Detect which cell encompasses the target text, then output its [x, y] center coordinate. 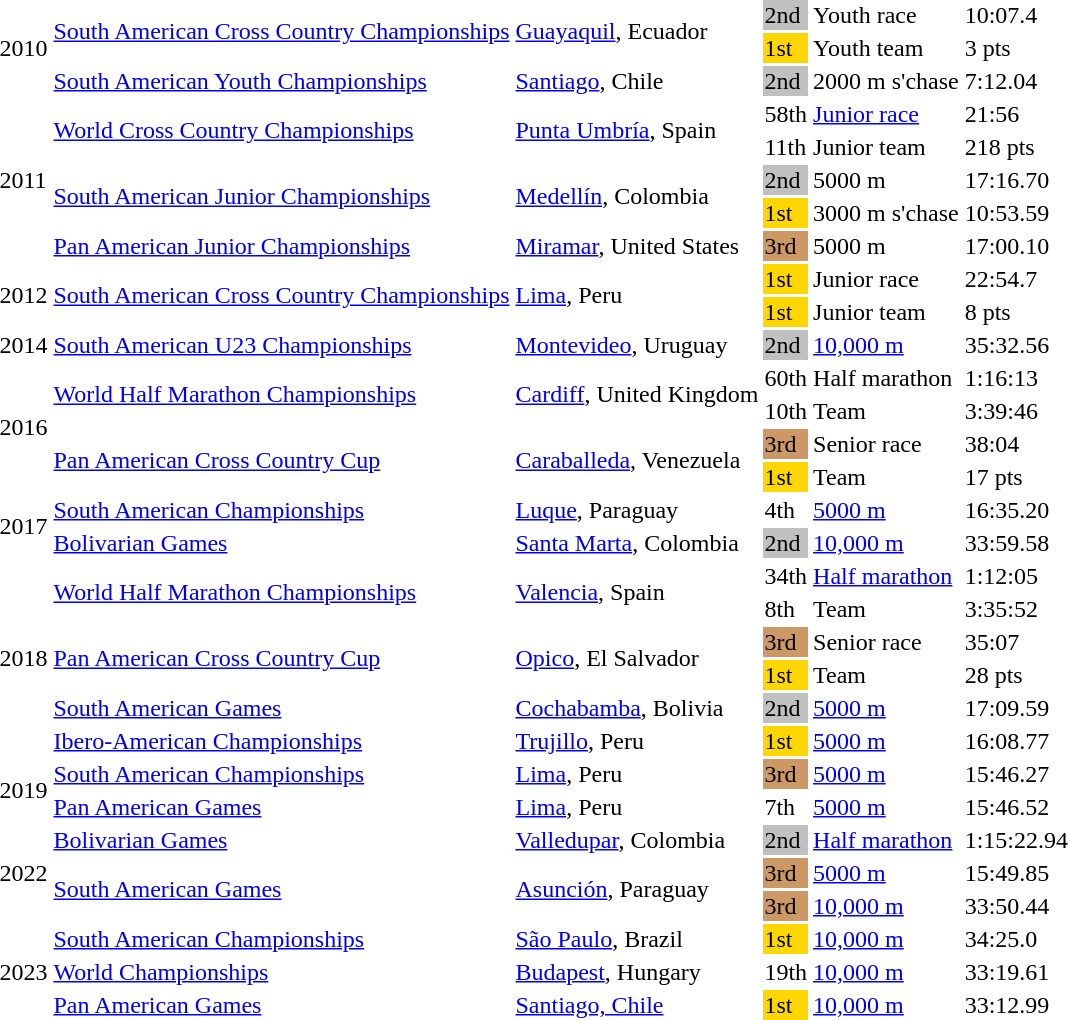
3000 m s'chase [886, 213]
Budapest, Hungary [637, 972]
Opico, El Salvador [637, 658]
Medellín, Colombia [637, 196]
Cardiff, United Kingdom [637, 394]
Pan American Junior Championships [282, 246]
19th [786, 972]
South American Youth Championships [282, 81]
11th [786, 147]
World Championships [282, 972]
Caraballeda, Venezuela [637, 460]
Valencia, Spain [637, 592]
Miramar, United States [637, 246]
58th [786, 114]
Montevideo, Uruguay [637, 345]
Punta Umbría, Spain [637, 130]
Luque, Paraguay [637, 510]
Youth team [886, 48]
Santa Marta, Colombia [637, 543]
Asunción, Paraguay [637, 890]
60th [786, 378]
34th [786, 576]
Trujillo, Peru [637, 741]
2000 m s'chase [886, 81]
Youth race [886, 15]
10th [786, 411]
Valledupar, Colombia [637, 840]
Ibero-American Championships [282, 741]
Guayaquil, Ecuador [637, 32]
South American Junior Championships [282, 196]
Cochabamba, Bolivia [637, 708]
8th [786, 609]
4th [786, 510]
7th [786, 807]
South American U23 Championships [282, 345]
World Cross Country Championships [282, 130]
São Paulo, Brazil [637, 939]
